Identify which cell holds the provided text, then report its [x, y] central coordinate. 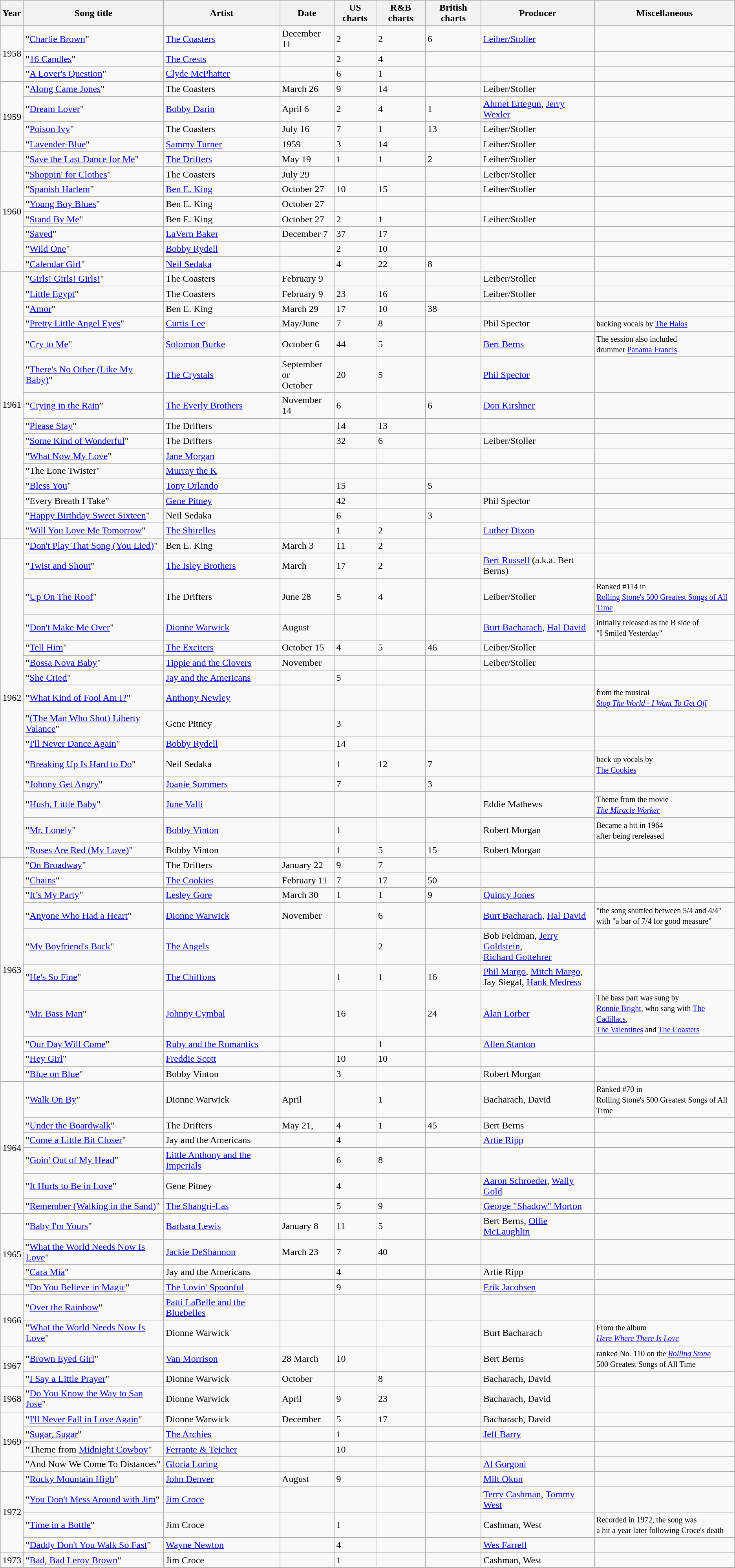
Patti LaBelle and the Bluebelles [221, 1307]
"Dream Lover" [93, 109]
June 28 [307, 597]
Aaron Schroeder, Wally Gold [538, 1185]
1963 [12, 970]
LaVern Baker [221, 234]
Tony Orlando [221, 485]
"Roses Are Red (My Love)" [93, 850]
June Valli [221, 804]
"Don't Make Me Over" [93, 628]
"Poison Ivy" [93, 129]
Van Morrison [221, 1358]
The Cookies [221, 880]
1969 [12, 1442]
Lesley Gore [221, 895]
"He's So Fine" [93, 977]
July 16 [307, 129]
Wayne Newton [221, 1545]
"Amor" [93, 309]
March 26 [307, 89]
40 [400, 1252]
"Saved" [93, 234]
Artist [221, 13]
"Save the Last Dance for Me" [93, 159]
"Goin' Out of My Head" [93, 1160]
Joanie Sommers [221, 784]
Ahmet Ertegun, Jerry Wexler [538, 109]
"Lavender-Blue" [93, 144]
45 [453, 1125]
The Exciters [221, 648]
Gloria Loring [221, 1464]
"Over the Rainbow" [93, 1307]
44 [355, 344]
February 11 [307, 880]
Johnny Cymbal [221, 1013]
"Don't Play That Song (You Lied)" [93, 546]
Ranked #70 in Rolling Stone's 500 Greatest Songs of All Time [665, 1099]
Became a hit in 1964after being rereleased [665, 830]
From the album Here Where There Is Love [665, 1333]
back up vocals byThe Cookies [665, 764]
"It Hurts to Be in Love" [93, 1185]
March [307, 566]
"What Now My Love" [93, 456]
Song title [93, 13]
The Chiffons [221, 977]
initially released as the B side of "I Smiled Yesterday" [665, 628]
Quincy Jones [538, 895]
The Archies [221, 1434]
"Mr. Lonely" [93, 830]
"Spanish Harlem" [93, 189]
"Come a Little Bit Closer" [93, 1140]
"Young Boy Blues" [93, 204]
March 30 [307, 895]
Ranked #114 inRolling Stone's 500 Greatest Songs of All Time [665, 597]
"Calendar Girl" [93, 264]
Tippie and the Clovers [221, 663]
"Charlie Brown" [93, 38]
42 [355, 501]
Little Anthony and the Imperials [221, 1160]
"My Boyfriend's Back" [93, 946]
Bobby Darin [221, 109]
"Bad, Bad Leroy Brown" [93, 1560]
The Crests [221, 59]
"You Don't Mess Around with Jim" [93, 1499]
Date [307, 13]
"Sugar, Sugar" [93, 1434]
Jackie DeShannon [221, 1252]
The session also included drummer Panama Francis. [665, 344]
"I'll Never Dance Again" [93, 744]
"Little Egypt" [93, 294]
"Up On The Roof" [93, 597]
George "Shadow" Morton [538, 1206]
"Twist and Shout" [93, 566]
Bob Feldman, Jerry Goldstein, Richard Gottehrer [538, 946]
from the musical Stop The World - I Want To Get Off [665, 698]
"Every Breath I Take" [93, 501]
John Denver [221, 1479]
May 21, [307, 1125]
24 [453, 1013]
Miscellaneous [665, 13]
1961 [12, 405]
July 29 [307, 174]
"Breaking Up Is Hard to Do" [93, 764]
"the song shuttled between 5/4 and 4/4" with "a bar of 7/4 for good measure" [665, 915]
backing vocals by The Halos [665, 324]
1973 [12, 1560]
The Crystals [221, 375]
"Theme from Midnight Cowboy" [93, 1449]
Murray the K [221, 471]
Allen Stanton [538, 1044]
Theme from the movie The Miracle Worker [665, 804]
Luther Dixon [538, 531]
"Time in a Bottle" [93, 1525]
"And Now We Come To Distances" [93, 1464]
"Along Came Jones" [93, 89]
"Mr. Bass Man" [93, 1013]
The Lovin' Spoonful [221, 1287]
Jeff Barry [538, 1434]
Clyde McPhatter [221, 74]
October 15 [307, 648]
"Some Kind of Wonderful" [93, 441]
32 [355, 441]
Bert Berns, Ollie McLaughlin [538, 1226]
"Pretty Little Angel Eyes" [93, 324]
"What Kind of Fool Am I?" [93, 698]
Burt Bacharach [538, 1333]
The bass part was sung by Ronnie Bright, who sang with The Cadillacs, The Valentines and The Coasters [665, 1013]
"There's No Other (Like My Baby)" [93, 375]
"Daddy Don't You Walk So Fast" [93, 1545]
December 11 [307, 38]
"Do You Know the Way to San Jose" [93, 1399]
1960 [12, 211]
"Wild One" [93, 249]
"(The Man Who Shot) Liberty Valance" [93, 724]
Don Kirshner [538, 405]
Sammy Turner [221, 144]
"I'll Never Fall in Love Again" [93, 1419]
"A Lover's Question" [93, 74]
"Chains" [93, 880]
"Hush, Little Baby" [93, 804]
"Blue on Blue" [93, 1074]
"Bless You" [93, 485]
Recorded in 1972, the song was a hit a year later following Croce's death [665, 1525]
"Tell Him" [93, 648]
"Remember (Walking in the Sand)" [93, 1206]
12 [400, 764]
"Crying in the Rain" [93, 405]
September orOctober [307, 375]
"Under the Boardwalk" [93, 1125]
1967 [12, 1366]
"It’s My Party" [93, 895]
46 [453, 648]
"On Broadway" [93, 865]
Wes Farrell [538, 1545]
May 19 [307, 159]
"16 Candles" [93, 59]
1965 [12, 1254]
37 [355, 234]
"Johnny Get Angry" [93, 784]
Ferrante & Teicher [221, 1449]
US charts [355, 13]
Terry Cashman, Tommy West [538, 1499]
Jane Morgan [221, 456]
"She Cried" [93, 678]
"Walk On By" [93, 1099]
January 22 [307, 865]
January 8 [307, 1226]
22 [400, 264]
"Our Day Will Come" [93, 1044]
"Rocky Mountain High" [93, 1479]
Barbara Lewis [221, 1226]
The Shirelles [221, 531]
50 [453, 880]
October 6 [307, 344]
"Cry to Me" [93, 344]
Eddie Mathews [538, 804]
"Will You Love Me Tomorrow" [93, 531]
Alan Lorber [538, 1013]
"Bossa Nova Baby" [93, 663]
March 23 [307, 1252]
"Please Stay" [93, 426]
The Isley Brothers [221, 566]
Curtis Lee [221, 324]
"Girls! Girls! Girls!" [93, 279]
May/June [307, 324]
Al Gorgoni [538, 1464]
Erik Jacobsen [538, 1287]
November 14 [307, 405]
20 [355, 375]
Phil Margo, Mitch Margo, Jay Siegal, Hank Medress [538, 977]
1964 [12, 1147]
December 7 [307, 234]
"Shoppin' for Clothes" [93, 174]
"Baby I'm Yours" [93, 1226]
March 29 [307, 309]
"Hey Girl" [93, 1059]
"Stand By Me" [93, 219]
"Anyone Who Had a Heart" [93, 915]
Bert Russell (a.k.a. Bert Berns) [538, 566]
38 [453, 309]
"Do You Believe in Magic" [93, 1287]
1958 [12, 53]
"The Lone Twister" [93, 471]
Year [12, 13]
December [307, 1419]
"I Say a Little Prayer" [93, 1379]
The Shangri-Las [221, 1206]
1968 [12, 1399]
Anthony Newley [221, 698]
Solomon Burke [221, 344]
1972 [12, 1512]
April 6 [307, 109]
1966 [12, 1320]
1962 [12, 698]
British charts [453, 13]
28 March [307, 1358]
"Happy Birthday Sweet Sixteen" [93, 516]
Ruby and the Romantics [221, 1044]
Milt Okun [538, 1479]
"Cara Mia" [93, 1272]
"Brown Eyed Girl" [93, 1358]
October [307, 1379]
R&B charts [400, 13]
The Angels [221, 946]
March 3 [307, 546]
ranked No. 110 on the Rolling Stone 500 Greatest Songs of All Time [665, 1358]
The Everly Brothers [221, 405]
Freddie Scott [221, 1059]
Producer [538, 13]
